Extract the (x, y) coordinate from the center of the cell holding the provided text.  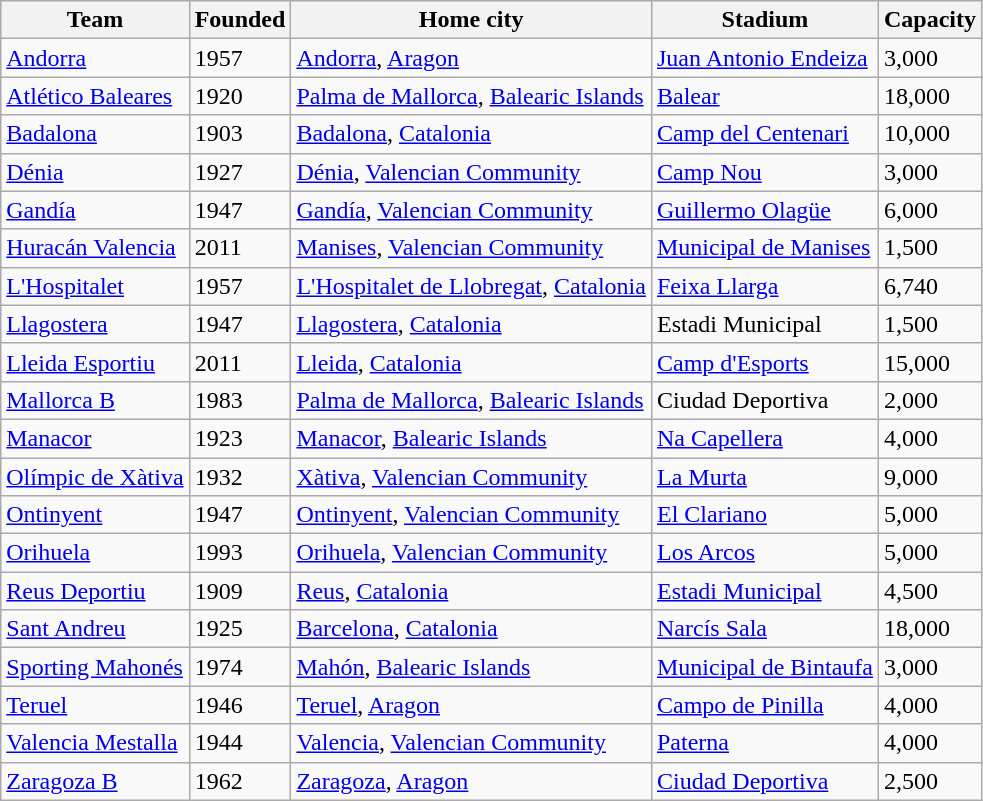
Feixa Llarga (764, 286)
Lleida Esportiu (95, 362)
Narcís Sala (764, 629)
Na Capellera (764, 438)
Badalona, Catalonia (472, 134)
Municipal de Bintaufa (764, 667)
Municipal de Manises (764, 248)
2,000 (930, 400)
1903 (240, 134)
Teruel, Aragon (472, 705)
Team (95, 20)
Mahón, Balearic Islands (472, 667)
1974 (240, 667)
1983 (240, 400)
Dénia, Valencian Community (472, 172)
Camp Nou (764, 172)
Andorra (95, 58)
Founded (240, 20)
Zaragoza, Aragon (472, 781)
Mallorca B (95, 400)
Sporting Mahonés (95, 667)
Olímpic de Xàtiva (95, 477)
Orihuela (95, 553)
1962 (240, 781)
Manises, Valencian Community (472, 248)
15,000 (930, 362)
Gandía, Valencian Community (472, 210)
Teruel (95, 705)
Camp del Centenari (764, 134)
1920 (240, 96)
1923 (240, 438)
Barcelona, Catalonia (472, 629)
1946 (240, 705)
6,000 (930, 210)
Guillermo Olagüe (764, 210)
Manacor, Balearic Islands (472, 438)
Orihuela, Valencian Community (472, 553)
Llagostera, Catalonia (472, 324)
Badalona (95, 134)
Los Arcos (764, 553)
1925 (240, 629)
Reus, Catalonia (472, 591)
Juan Antonio Endeiza (764, 58)
2,500 (930, 781)
Balear (764, 96)
Andorra, Aragon (472, 58)
Dénia (95, 172)
Sant Andreu (95, 629)
1909 (240, 591)
1993 (240, 553)
Paterna (764, 743)
L'Hospitalet (95, 286)
1927 (240, 172)
10,000 (930, 134)
L'Hospitalet de Llobregat, Catalonia (472, 286)
Campo de Pinilla (764, 705)
Valencia, Valencian Community (472, 743)
Reus Deportiu (95, 591)
Ontinyent (95, 515)
Manacor (95, 438)
Atlético Baleares (95, 96)
Xàtiva, Valencian Community (472, 477)
1944 (240, 743)
Capacity (930, 20)
Llagostera (95, 324)
1932 (240, 477)
4,500 (930, 591)
Valencia Mestalla (95, 743)
El Clariano (764, 515)
Huracán Valencia (95, 248)
La Murta (764, 477)
Ontinyent, Valencian Community (472, 515)
Camp d'Esports (764, 362)
Gandía (95, 210)
Zaragoza B (95, 781)
Home city (472, 20)
6,740 (930, 286)
9,000 (930, 477)
Lleida, Catalonia (472, 362)
Stadium (764, 20)
